Provide the [X, Y] coordinate of the cell's center where the given text is located.  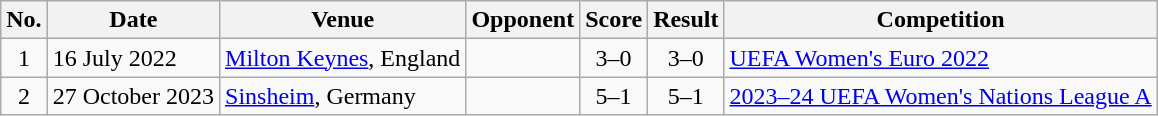
2 [24, 96]
Result [686, 20]
Date [133, 20]
Venue [343, 20]
Opponent [523, 20]
16 July 2022 [133, 58]
Milton Keynes, England [343, 58]
1 [24, 58]
Sinsheim, Germany [343, 96]
Score [614, 20]
27 October 2023 [133, 96]
No. [24, 20]
2023–24 UEFA Women's Nations League A [940, 96]
UEFA Women's Euro 2022 [940, 58]
Competition [940, 20]
